Return [x, y] of the center of cell containing provided text 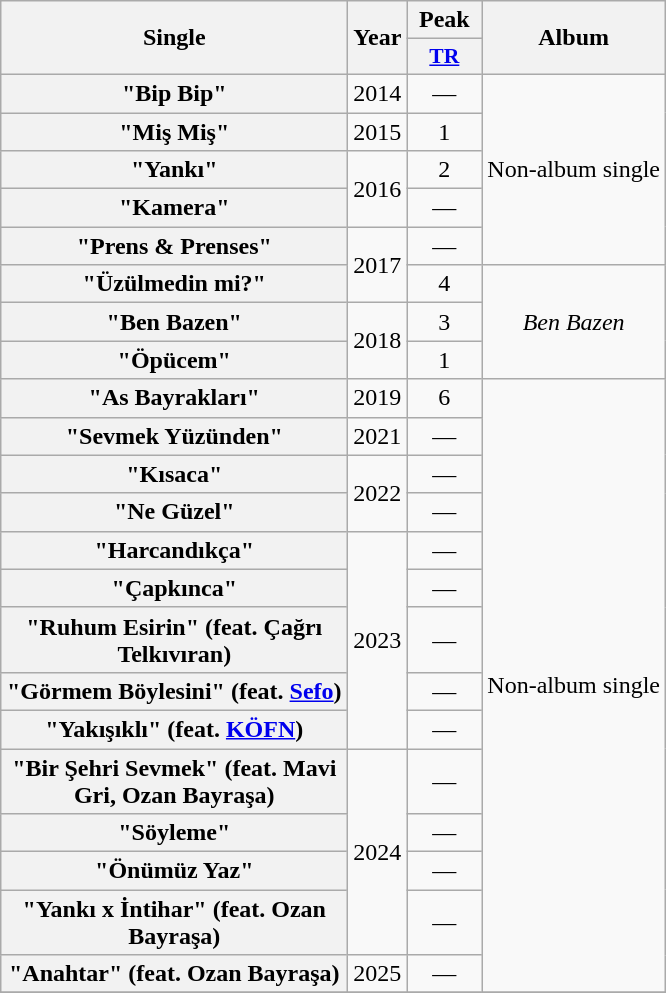
"Üzülmedin mi?" [174, 284]
2 [444, 170]
"Bip Bip" [174, 93]
"Harcandıkça" [174, 550]
"Miş Miş" [174, 131]
Year [378, 38]
"Sevmek Yüzünden" [174, 436]
Album [574, 38]
Single [174, 38]
TR [444, 57]
"Önümüz Yaz" [174, 871]
"Çapkınca" [174, 588]
2024 [378, 851]
"Görmem Böylesini" (feat. Sefo) [174, 691]
4 [444, 284]
Ben Bazen [574, 322]
3 [444, 322]
2018 [378, 341]
"As Bayrakları" [174, 398]
2022 [378, 493]
"Ben Bazen" [174, 322]
"Öpücem" [174, 360]
2014 [378, 93]
2021 [378, 436]
2017 [378, 265]
"Anahtar" (feat. Ozan Bayraşa) [174, 974]
"Ruhum Esirin" (feat. Çağrı Telkıvıran) [174, 640]
"Yankı x İntihar" (feat. Ozan Bayraşa) [174, 922]
"Bir Şehri Sevmek" (feat. Mavi Gri, Ozan Bayraşa) [174, 780]
6 [444, 398]
"Yankı" [174, 170]
"Yakışıklı" (feat. KÖFN) [174, 729]
"Prens & Prenses" [174, 246]
2016 [378, 189]
"Kamera" [174, 208]
"Kısaca" [174, 474]
Peak [444, 20]
2023 [378, 640]
2015 [378, 131]
2025 [378, 974]
"Ne Güzel" [174, 512]
2019 [378, 398]
"Söyleme" [174, 833]
